Identify which cell holds the provided text, then report its (X, Y) central coordinate. 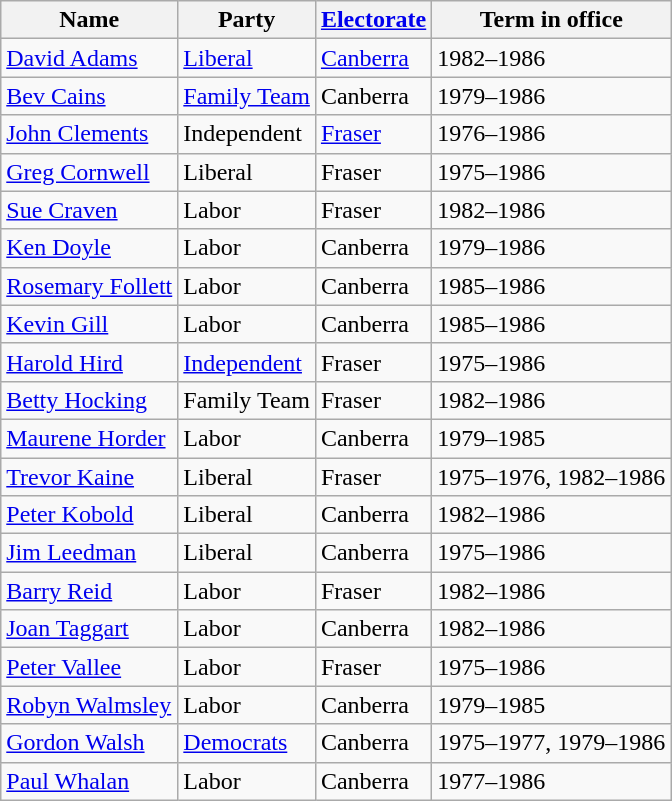
Harold Hird (90, 362)
Paul Whalan (90, 781)
1976–1986 (552, 134)
Betty Hocking (90, 400)
Kevin Gill (90, 324)
Name (90, 20)
1975–1977, 1979–1986 (552, 743)
Peter Kobold (90, 515)
Party (247, 20)
Robyn Walmsley (90, 705)
Term in office (552, 20)
John Clements (90, 134)
Greg Cornwell (90, 172)
Sue Craven (90, 210)
David Adams (90, 58)
Electorate (373, 20)
Peter Vallee (90, 667)
Democrats (247, 743)
Jim Leedman (90, 553)
Bev Cains (90, 96)
Ken Doyle (90, 248)
1977–1986 (552, 781)
Gordon Walsh (90, 743)
Joan Taggart (90, 629)
Rosemary Follett (90, 286)
1975–1976, 1982–1986 (552, 477)
Barry Reid (90, 591)
Trevor Kaine (90, 477)
Maurene Horder (90, 438)
